Locate the cell with the specified text and output its (X, Y) center coordinate. 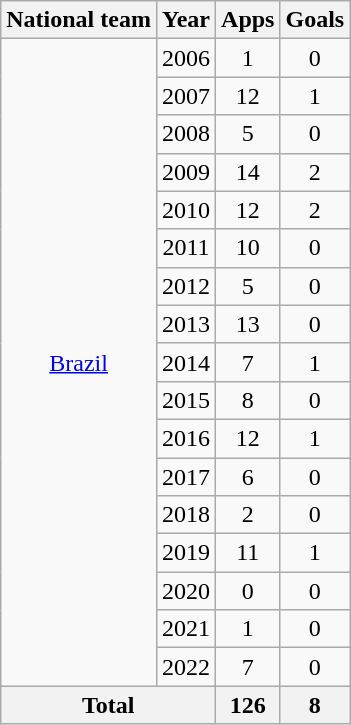
Total (108, 705)
2017 (186, 477)
2009 (186, 172)
2007 (186, 96)
Goals (315, 20)
2014 (186, 362)
2013 (186, 324)
2011 (186, 248)
2018 (186, 515)
14 (248, 172)
126 (248, 705)
2010 (186, 210)
2008 (186, 134)
6 (248, 477)
11 (248, 553)
Apps (248, 20)
2020 (186, 591)
2012 (186, 286)
2006 (186, 58)
Brazil (79, 362)
2015 (186, 400)
10 (248, 248)
2022 (186, 667)
13 (248, 324)
National team (79, 20)
2021 (186, 629)
2019 (186, 553)
2016 (186, 438)
Year (186, 20)
